Return [X, Y] of the center of cell containing provided text 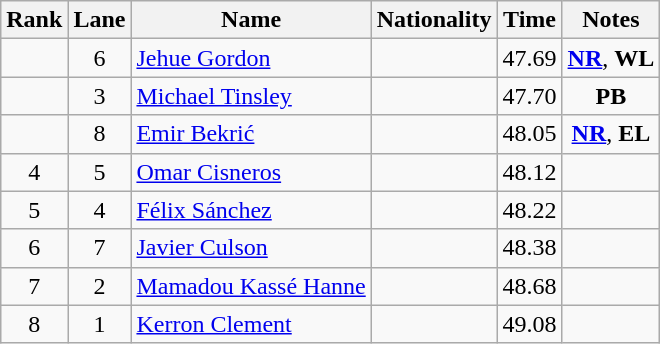
47.70 [530, 96]
Lane [100, 20]
Michael Tinsley [251, 96]
2 [100, 286]
48.22 [530, 210]
PB [611, 96]
NR, WL [611, 58]
Emir Bekrić [251, 134]
Nationality [434, 20]
Javier Culson [251, 248]
1 [100, 324]
Rank [34, 20]
NR, ЕL [611, 134]
Omar Cisneros [251, 172]
48.12 [530, 172]
Mamadou Kassé Hanne [251, 286]
3 [100, 96]
Name [251, 20]
Time [530, 20]
47.69 [530, 58]
48.38 [530, 248]
48.68 [530, 286]
48.05 [530, 134]
Notes [611, 20]
Jehue Gordon [251, 58]
49.08 [530, 324]
Kerron Clement [251, 324]
Félix Sánchez [251, 210]
